Output the [x, y] coordinate of the center of the cell containing the given text.  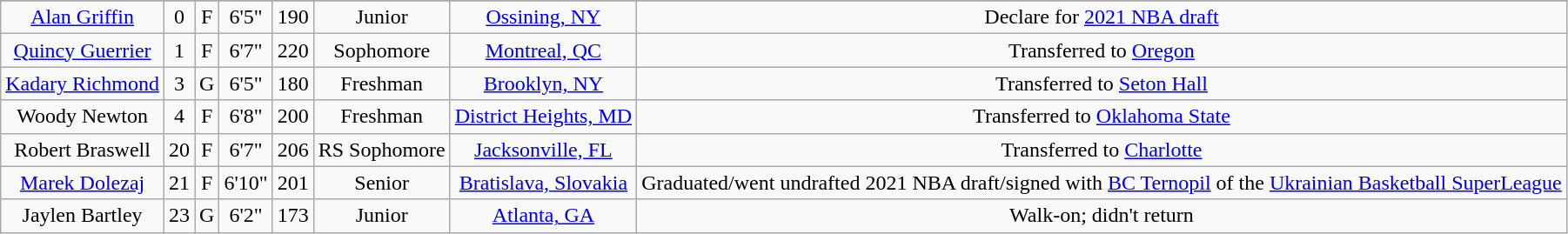
6'2" [245, 216]
6'8" [245, 117]
Walk-on; didn't return [1102, 216]
180 [292, 84]
Jacksonville, FL [543, 150]
Transferred to Oklahoma State [1102, 117]
Jaylen Bartley [83, 216]
Quincy Guerrier [83, 50]
Brooklyn, NY [543, 84]
21 [179, 183]
District Heights, MD [543, 117]
220 [292, 50]
Bratislava, Slovakia [543, 183]
Montreal, QC [543, 50]
Sophomore [381, 50]
201 [292, 183]
173 [292, 216]
Declare for 2021 NBA draft [1102, 17]
RS Sophomore [381, 150]
Transferred to Seton Hall [1102, 84]
4 [179, 117]
23 [179, 216]
206 [292, 150]
Robert Braswell [83, 150]
20 [179, 150]
190 [292, 17]
Alan Griffin [83, 17]
Kadary Richmond [83, 84]
Marek Dolezaj [83, 183]
6'10" [245, 183]
Senior [381, 183]
Woody Newton [83, 117]
Atlanta, GA [543, 216]
0 [179, 17]
1 [179, 50]
3 [179, 84]
Transferred to Oregon [1102, 50]
Ossining, NY [543, 17]
Transferred to Charlotte [1102, 150]
200 [292, 117]
Graduated/went undrafted 2021 NBA draft/signed with BC Ternopil of the Ukrainian Basketball SuperLeague [1102, 183]
